Scan for the cell matching the given text and deliver its (x, y) coordinate at center. 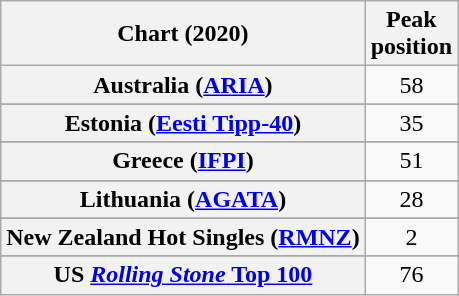
2 (411, 237)
76 (411, 275)
Greece (IFPI) (183, 161)
35 (411, 123)
Lithuania (AGATA) (183, 199)
Peakposition (411, 34)
58 (411, 85)
28 (411, 199)
51 (411, 161)
Australia (ARIA) (183, 85)
Estonia (Eesti Tipp-40) (183, 123)
US Rolling Stone Top 100 (183, 275)
Chart (2020) (183, 34)
New Zealand Hot Singles (RMNZ) (183, 237)
